Provide the [X, Y] coordinate of the cell's center where the given text is located.  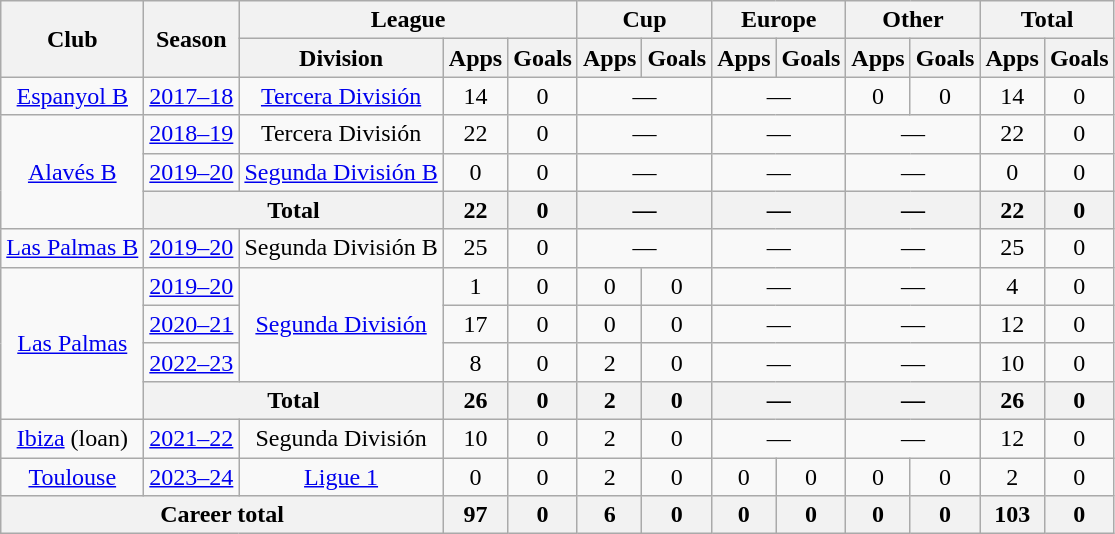
2020–21 [192, 324]
6 [609, 515]
8 [475, 362]
Cup [644, 20]
Ibiza (loan) [72, 438]
17 [475, 324]
2023–24 [192, 477]
Europe [779, 20]
Other [913, 20]
Career total [222, 515]
Toulouse [72, 477]
Club [72, 39]
2021–22 [192, 438]
League [408, 20]
Division [341, 58]
4 [1012, 286]
Season [192, 39]
Alavés B [72, 172]
Ligue 1 [341, 477]
103 [1012, 515]
Espanyol B [72, 96]
2018–19 [192, 134]
Las Palmas B [72, 248]
2017–18 [192, 96]
97 [475, 515]
2022–23 [192, 362]
Las Palmas [72, 343]
1 [475, 286]
